Scan for the cell matching the given text and deliver its [X, Y] coordinate at center. 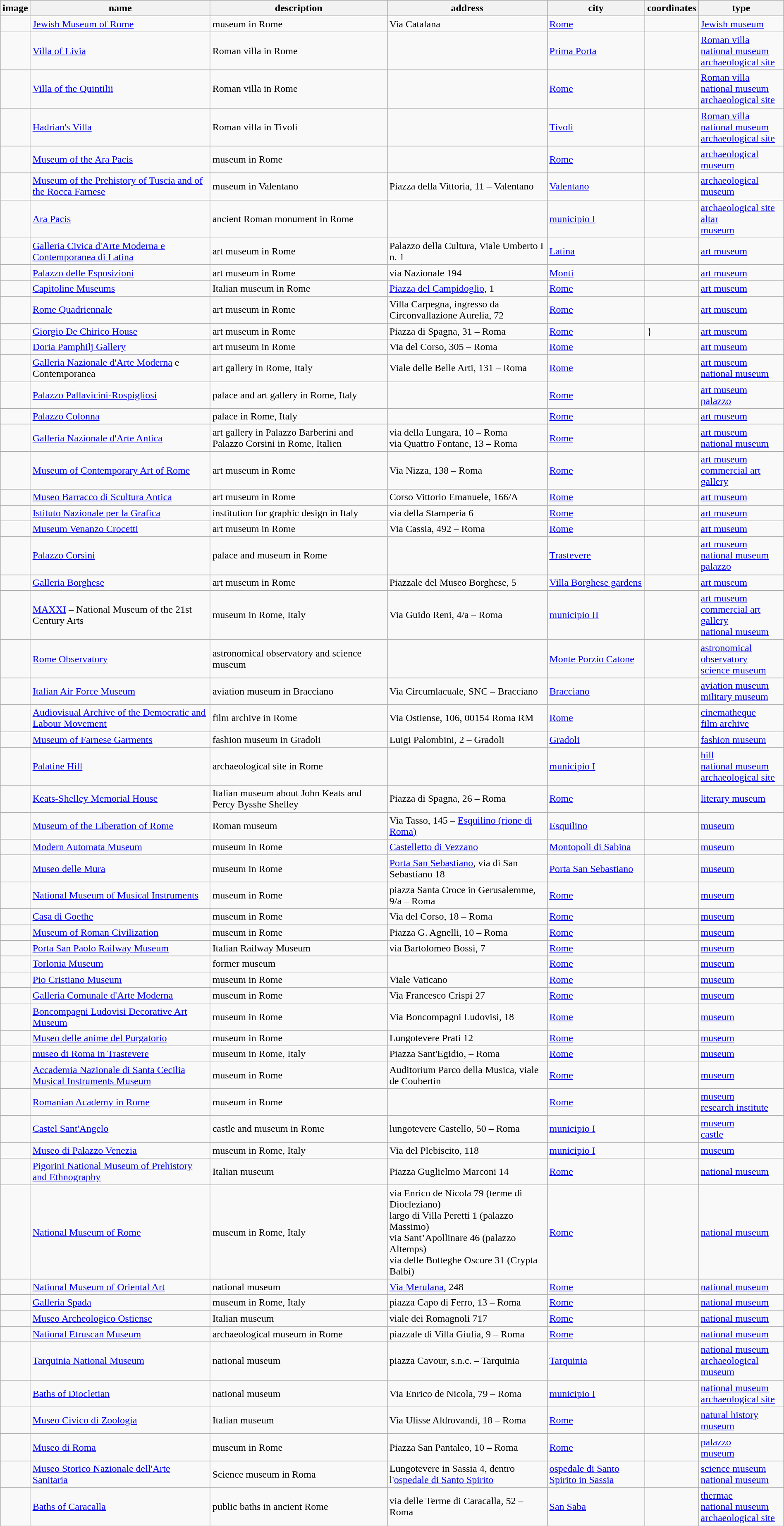
Galleria Spada [120, 1303]
Palazzo della Cultura, Viale Umberto I n. 1 [467, 252]
former museum [299, 964]
Museo delle Mura [120, 869]
museumcastle [741, 1129]
Casa di Goethe [120, 917]
castle and museum in Rome [299, 1129]
Museum of Roman Civilization [120, 932]
Boncompagni Ludovisi Decorative Art Museum [120, 1017]
Via Francesco Crispi 27 [467, 995]
Piazza della Vittoria, 11 – Valentano [467, 186]
Via del Corso, 305 – Roma [467, 347]
Corso Vittorio Emanuele, 166/A [467, 497]
image [15, 8]
Castelletto di Vezzano [467, 847]
Lungotevere Prati 12 [467, 1038]
via Nazionale 194 [467, 273]
Galleria Borghese [120, 582]
Tivoli [596, 127]
Italian museum in Rome [299, 288]
Rome Quadriennale [120, 309]
Via Guido Reni, 4/a – Roma [467, 615]
Villa Borghese gardens [596, 582]
museum in Valentano [299, 186]
Modern Automata Museum [120, 847]
Museum of Contemporary Art of Rome [120, 470]
Piazzale del Museo Borghese, 5 [467, 582]
Gradoli [596, 739]
Castel Sant'Angelo [120, 1129]
Palazzo Colonna [120, 417]
Via Ostiense, 106, 00154 Roma RM [467, 718]
ancient Roman monument in Rome [299, 219]
Via Ulisse Aldrovandi, 18 – Roma [467, 1421]
Museum of the Ara Pacis [120, 160]
Esquilino [596, 826]
Italian Air Force Museum [120, 691]
film archive in Rome [299, 718]
Monte Porzio Catone [596, 659]
name [120, 8]
astronomical observatoryscience museum [741, 659]
public baths in ancient Rome [299, 1507]
address [467, 8]
art museumnational museumpalazzo [741, 556]
astronomical observatory and science museum [299, 659]
Via Merulana, 248 [467, 1287]
art museumpalazzo [741, 395]
via Bartolomeo Bossi, 7 [467, 948]
Jewish museum [741, 24]
Museo Civico di Zoologia [120, 1421]
Piazza Guglielmo Marconi 14 [467, 1171]
city [596, 8]
Porta San Paolo Railway Museum [120, 948]
Romanian Academy in Rome [120, 1102]
Latina [596, 252]
description [299, 8]
Istituto Nazionale per la Grafica [120, 513]
National Museum of Oriental Art [120, 1287]
art gallery in Rome, Italy [299, 368]
museo di Roma in Trastevere [120, 1054]
piazzale di Villa Giulia, 9 – Roma [467, 1334]
Italian museum about John Keats and Percy Bysshe Shelley [299, 799]
fashion museum in Gradoli [299, 739]
Baths of Diocletian [120, 1393]
fashion museum [741, 739]
via delle Terme di Caracalla, 52 – Roma [467, 1507]
Museo delle anime del Purgatorio [120, 1038]
Via Enrico de Nicola, 79 – Roma [467, 1393]
lungotevere Castello, 50 – Roma [467, 1129]
Museum Venanzo Crocetti [120, 529]
Prima Porta [596, 51]
Luigi Palombini, 2 – Gradoli [467, 739]
art gallery in Palazzo Barberini and Palazzo Corsini in Rome, Italien [299, 438]
Museum of the Liberation of Rome [120, 826]
Roman museum [299, 826]
hillnational museumarchaeological site [741, 767]
Piazza di Spagna, 26 – Roma [467, 799]
Museo Storico Nazionale dell'Arte Sanitaria [120, 1474]
Italian Railway Museum [299, 948]
Valentano [596, 186]
Galleria Nazionale d'Arte Moderna e Contemporanea [120, 368]
archaeological site in Rome [299, 767]
piazza Santa Croce in Gerusalemme, 9/a – Roma [467, 895]
Viale Vaticano [467, 980]
Auditorium Parco della Musica, viale de Coubertin [467, 1075]
natural history museum [741, 1421]
MAXXI – National Museum of the 21st Century Arts [120, 615]
Roman villa in Tivoli [299, 127]
Jewish Museum of Rome [120, 24]
Tarquinia National Museum [120, 1361]
palace and museum in Rome [299, 556]
Trastevere [596, 556]
Tarquinia [596, 1361]
archaeological sitealtarmuseum [741, 219]
Porta San Sebastiano [596, 869]
} [672, 331]
Rome Observatory [120, 659]
Via del Plebiscito, 118 [467, 1150]
Porta San Sebastiano, via di San Sebastiano 18 [467, 869]
Hadrian's Villa [120, 127]
Ara Pacis [120, 219]
Via Circumlacuale, SNC – Bracciano [467, 691]
Villa Carpegna, ingresso da Circonvallazione Aurelia, 72 [467, 309]
viale dei Romagnoli 717 [467, 1318]
Piazza di Spagna, 31 – Roma [467, 331]
Villa of Livia [120, 51]
Museum of the Prehistory of Tuscia and of the Rocca Farnese [120, 186]
Galleria Civica d'Arte Moderna e Contemporanea di Latina [120, 252]
National Etruscan Museum [120, 1334]
Science museum in Roma [299, 1474]
art museumcommercial art gallery [741, 470]
Audiovisual Archive of the Democratic and Labour Movement [120, 718]
palazzomuseum [741, 1447]
Accademia Nazionale di Santa Cecilia Musical Instruments Museum [120, 1075]
Via del Corso, 18 – Roma [467, 917]
San Saba [596, 1507]
Galleria Nazionale d'Arte Antica [120, 438]
Museo Archeologico Ostiense [120, 1318]
Pigorini National Museum of Prehistory and Ethnography [120, 1171]
archaeological museum in Rome [299, 1334]
coordinates [672, 8]
via della Lungara, 10 – Romavia Quattro Fontane, 13 – Roma [467, 438]
national museumarchaeological museum [741, 1361]
Palazzo Corsini [120, 556]
Montopoli di Sabina [596, 847]
Baths of Caracalla [120, 1507]
type [741, 8]
Torlonia Museum [120, 964]
Palazzo delle Esposizioni [120, 273]
Via Tasso, 145 – Esquilino (rione di Roma) [467, 826]
Keats-Shelley Memorial House [120, 799]
science museumnational museum [741, 1474]
museumresearch institute [741, 1102]
piazza Capo di Ferro, 13 – Roma [467, 1303]
art museumcommercial art gallerynational museum [741, 615]
institution for graphic design in Italy [299, 513]
Piazza G. Agnelli, 10 – Roma [467, 932]
piazza Cavour, s.n.c. – Tarquinia [467, 1361]
Piazza Sant'Egidio, – Roma [467, 1054]
Via Catalana [467, 24]
ospedale di Santo Spirito in Sassia [596, 1474]
Museo di Palazzo Venezia [120, 1150]
palace in Rome, Italy [299, 417]
Viale delle Belle Arti, 131 – Roma [467, 368]
thermaenational museumarchaeological site [741, 1507]
Via Cassia, 492 – Roma [467, 529]
Piazza del Campidoglio, 1 [467, 288]
Via Boncompagni Ludovisi, 18 [467, 1017]
National Museum of Rome [120, 1232]
municipio II [596, 615]
aviation museum in Bracciano [299, 691]
literary museum [741, 799]
Via Nizza, 138 – Roma [467, 470]
Museo Barracco di Scultura Antica [120, 497]
Pio Cristiano Museum [120, 980]
Villa of the Quintilii [120, 89]
Palatine Hill [120, 767]
Doria Pamphilj Gallery [120, 347]
Piazza San Pantaleo, 10 – Roma [467, 1447]
Museo di Roma [120, 1447]
aviation museummilitary museum [741, 691]
Lungotevere in Sassia 4, dentro l'ospedale di Santo Spirito [467, 1474]
cinemathequefilm archive [741, 718]
palace and art gallery in Rome, Italy [299, 395]
Giorgio De Chirico House [120, 331]
National Museum of Musical Instruments [120, 895]
Galleria Comunale d'Arte Moderna [120, 995]
national museumarchaeological site [741, 1393]
Palazzo Pallavicini-Rospigliosi [120, 395]
Bracciano [596, 691]
via della Stamperia 6 [467, 513]
Museum of Farnese Garments [120, 739]
Monti [596, 273]
Capitoline Museums [120, 288]
